Scan for the cell matching the given text and deliver its (X, Y) coordinate at center. 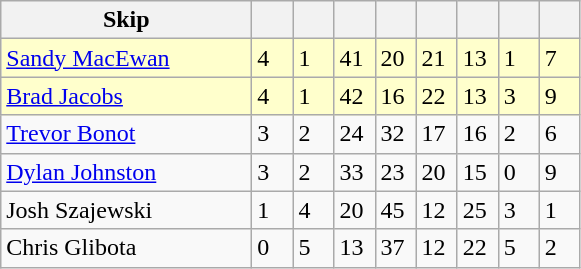
42 (354, 96)
21 (436, 58)
Brad Jacobs (126, 96)
25 (478, 210)
Sandy MacEwan (126, 58)
17 (436, 134)
7 (560, 58)
33 (354, 172)
Chris Glibota (126, 248)
23 (396, 172)
24 (354, 134)
15 (478, 172)
37 (396, 248)
41 (354, 58)
Trevor Bonot (126, 134)
Josh Szajewski (126, 210)
6 (560, 134)
Skip (126, 20)
Dylan Johnston (126, 172)
32 (396, 134)
45 (396, 210)
